For the text-containing cell, return its midpoint in [X, Y] coordinate format. 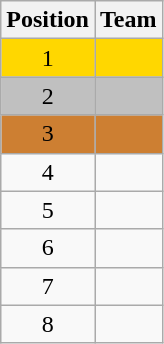
3 [48, 134]
5 [48, 210]
Team [128, 20]
Position [48, 20]
8 [48, 324]
1 [48, 58]
2 [48, 96]
7 [48, 286]
6 [48, 248]
4 [48, 172]
